Extract the [X, Y] coordinate from the center of the cell holding the provided text.  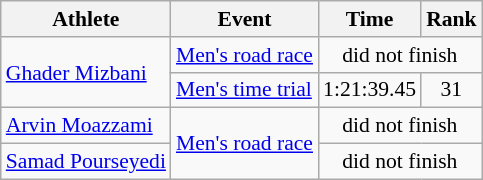
Rank [452, 19]
Event [244, 19]
Samad Pourseyedi [86, 162]
1:21:39.45 [370, 90]
Time [370, 19]
Men's time trial [244, 90]
Ghader Mizbani [86, 72]
Arvin Moazzami [86, 126]
Athlete [86, 19]
31 [452, 90]
